Capture the cell that displays the provided text and extract its (x, y) central coordinate. 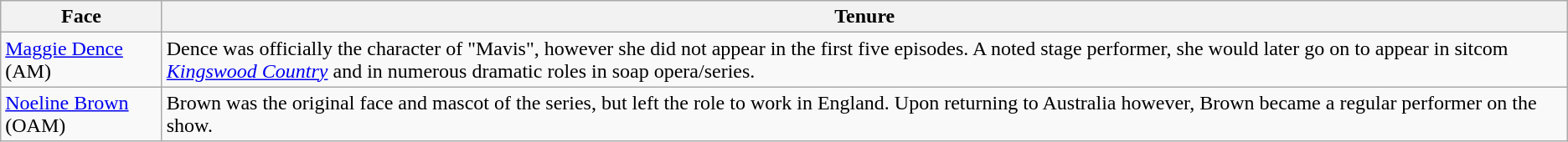
Noeline Brown (OAM) (81, 114)
Face (81, 17)
Maggie Dence (AM) (81, 60)
Tenure (864, 17)
